From the cell containing the given text, extract its center point as [X, Y] coordinate. 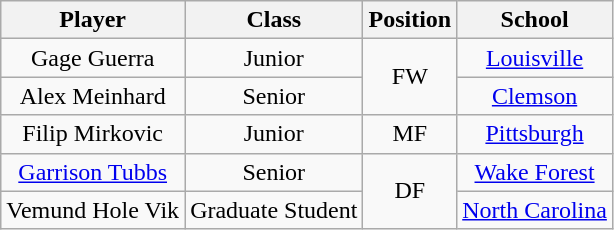
Vemund Hole Vik [93, 210]
Player [93, 20]
DF [410, 191]
FW [410, 77]
Alex Meinhard [93, 96]
MF [410, 134]
Position [410, 20]
Gage Guerra [93, 58]
School [535, 20]
North Carolina [535, 210]
Louisville [535, 58]
Clemson [535, 96]
Class [274, 20]
Garrison Tubbs [93, 172]
Wake Forest [535, 172]
Pittsburgh [535, 134]
Filip Mirkovic [93, 134]
Graduate Student [274, 210]
